Provide the [X, Y] coordinate of the cell's center where the given text is located.  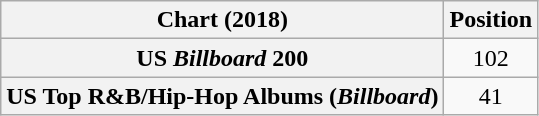
Position [491, 20]
US Billboard 200 [222, 58]
Chart (2018) [222, 20]
102 [491, 58]
US Top R&B/Hip-Hop Albums (Billboard) [222, 96]
41 [491, 96]
